Locate the cell with the specified text and output its [X, Y] center coordinate. 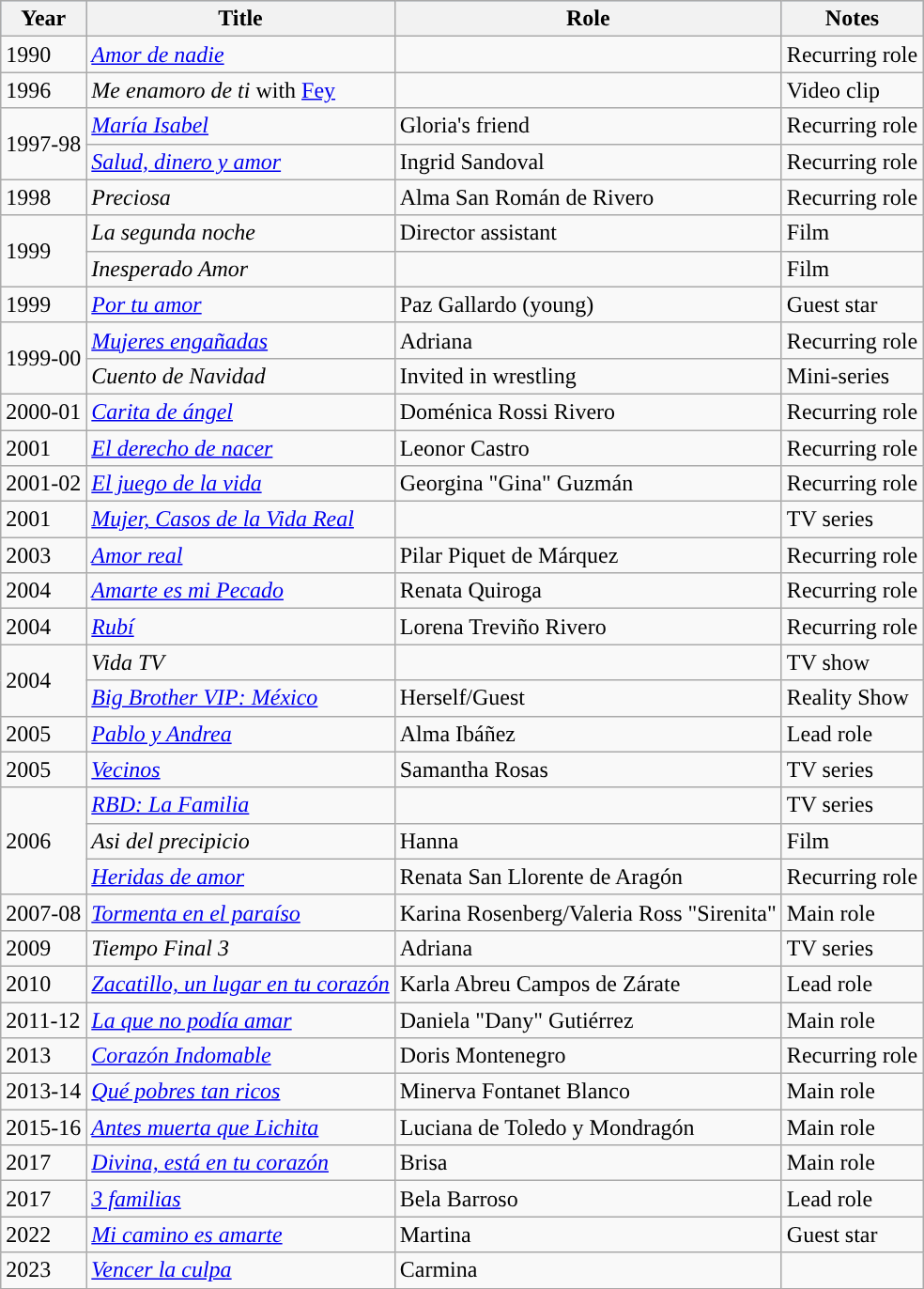
Vecinos [240, 769]
Role [588, 19]
2023 [43, 1270]
Mujeres engañadas [240, 340]
Salud, dinero y amor [240, 162]
2011-12 [43, 1019]
Preciosa [240, 197]
Minerva Fontanet Blanco [588, 1092]
2009 [43, 948]
2000-01 [43, 412]
2001-02 [43, 484]
Asi del precipicio [240, 841]
Pilar Piquet de Márquez [588, 555]
Carita de ángel [240, 412]
Year [43, 19]
Director assistant [588, 233]
Georgina "Gina" Guzmán [588, 484]
El derecho de nacer [240, 448]
Amarte es mi Pecado [240, 591]
Mi camino es amarte [240, 1235]
Notes [852, 19]
Alma Ibáñez [588, 734]
Paz Gallardo (young) [588, 304]
Bela Barroso [588, 1199]
Cuento de Navidad [240, 376]
Amor de nadie [240, 54]
Por tu amor [240, 304]
2013-14 [43, 1092]
Tormenta en el paraíso [240, 912]
Amor real [240, 555]
2022 [43, 1235]
1998 [43, 197]
Karla Abreu Campos de Zárate [588, 984]
Leonor Castro [588, 448]
2006 [43, 841]
Zacatillo, un lugar en tu corazón [240, 984]
Daniela "Dany" Gutiérrez [588, 1019]
Brisa [588, 1163]
Gloria's friend [588, 126]
2010 [43, 984]
Tiempo Final 3 [240, 948]
3 familias [240, 1199]
Inesperado Amor [240, 269]
2003 [43, 555]
Mujer, Casos de la Vida Real [240, 520]
TV show [852, 662]
2015-16 [43, 1127]
Vida TV [240, 662]
Doménica Rossi Rivero [588, 412]
Invited in wrestling [588, 376]
La que no podía amar [240, 1019]
Renata San Llorente de Aragón [588, 877]
Herself/Guest [588, 698]
Mini-series [852, 376]
1990 [43, 54]
Me enamoro de ti with Fey [240, 90]
RBD: La Familia [240, 805]
Heridas de amor [240, 877]
Karina Rosenberg/Valeria Ross "Sirenita" [588, 912]
Big Brother VIP: México [240, 698]
Pablo y Andrea [240, 734]
Title [240, 19]
Vencer la culpa [240, 1270]
Alma San Román de Rivero [588, 197]
El juego de la vida [240, 484]
La segunda noche [240, 233]
Lorena Treviño Rivero [588, 627]
María Isabel [240, 126]
Ingrid Sandoval [588, 162]
Martina [588, 1235]
2013 [43, 1056]
1999-00 [43, 358]
Antes muerta que Lichita [240, 1127]
Doris Montenegro [588, 1056]
Luciana de Toledo y Mondragón [588, 1127]
Renata Quiroga [588, 591]
Reality Show [852, 698]
1996 [43, 90]
Hanna [588, 841]
Rubí [240, 627]
1997-98 [43, 144]
Samantha Rosas [588, 769]
Carmina [588, 1270]
Qué pobres tan ricos [240, 1092]
Divina, está en tu corazón [240, 1163]
2007-08 [43, 912]
Corazón Indomable [240, 1056]
Video clip [852, 90]
